Pinpoint the cell where the given text exists, returning its [x, y] midpoint coordinate. 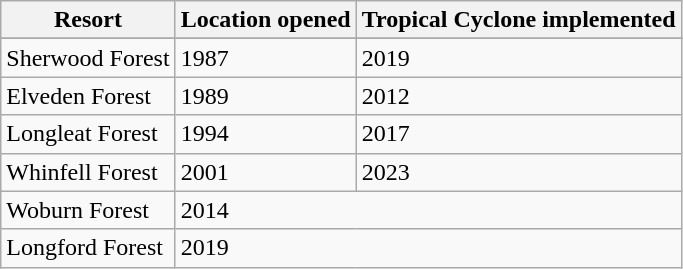
1989 [266, 96]
Sherwood Forest [88, 58]
1987 [266, 58]
2014 [428, 210]
Woburn Forest [88, 210]
Longleat Forest [88, 134]
2023 [518, 172]
Tropical Cyclone implemented [518, 20]
Longford Forest [88, 248]
2001 [266, 172]
1994 [266, 134]
Resort [88, 20]
Whinfell Forest [88, 172]
Location opened [266, 20]
Elveden Forest [88, 96]
2017 [518, 134]
2012 [518, 96]
